Find where the given text appears and provide that cell's center as (x, y) coordinate. 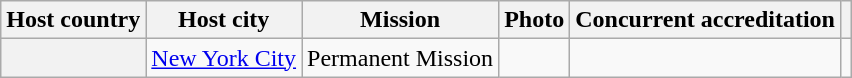
Host city (224, 20)
New York City (224, 58)
Concurrent accreditation (706, 20)
Host country (74, 20)
Mission (400, 20)
Permanent Mission (400, 58)
Photo (534, 20)
